Extract the (x, y) coordinate from the center of the cell holding the provided text.  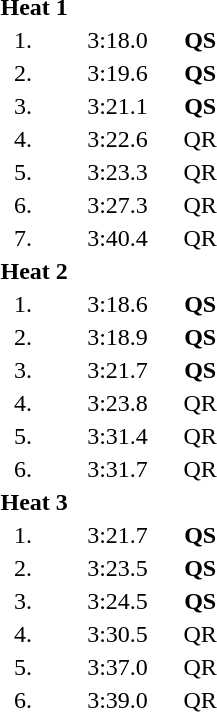
3:30.5 (118, 634)
3:24.5 (118, 601)
3:23.5 (118, 568)
3:27.3 (118, 205)
3:23.8 (118, 403)
3:23.3 (118, 172)
3:18.9 (118, 337)
3:31.4 (118, 436)
3:18.0 (118, 40)
3:21.1 (118, 106)
3:40.4 (118, 238)
3:19.6 (118, 73)
3:37.0 (118, 667)
3:18.6 (118, 304)
3:22.6 (118, 139)
3:31.7 (118, 469)
